Locate the cell with the specified text and output its (x, y) center coordinate. 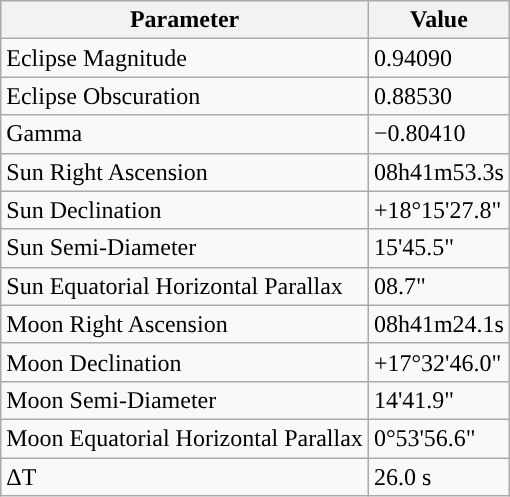
Sun Equatorial Horizontal Parallax (185, 286)
Gamma (185, 134)
Sun Declination (185, 210)
08.7" (438, 286)
0.94090 (438, 58)
08h41m53.3s (438, 172)
Moon Semi-Diameter (185, 400)
0°53'56.6" (438, 438)
Moon Right Ascension (185, 324)
14'41.9" (438, 400)
Eclipse Obscuration (185, 96)
15'45.5" (438, 248)
08h41m24.1s (438, 324)
Moon Declination (185, 362)
Parameter (185, 20)
ΔT (185, 477)
Value (438, 20)
Sun Semi-Diameter (185, 248)
Moon Equatorial Horizontal Parallax (185, 438)
+18°15'27.8" (438, 210)
Eclipse Magnitude (185, 58)
+17°32'46.0" (438, 362)
26.0 s (438, 477)
0.88530 (438, 96)
−0.80410 (438, 134)
Sun Right Ascension (185, 172)
